Output the [X, Y] coordinate of the center of the cell containing the given text.  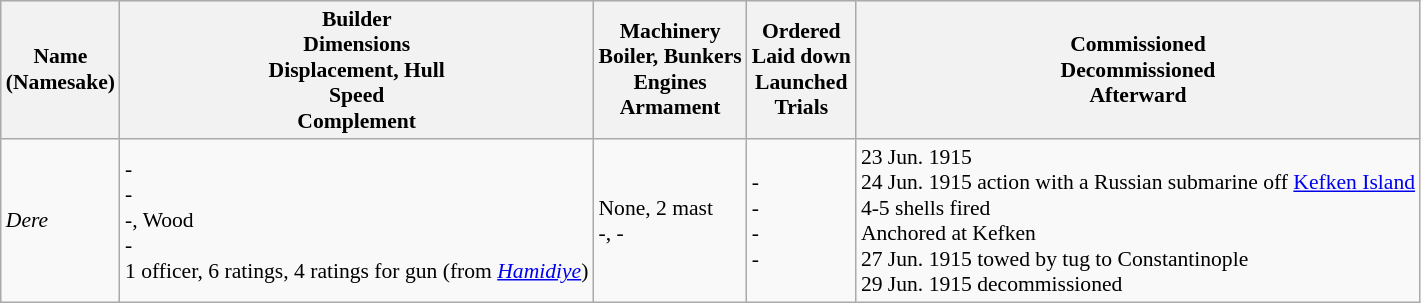
MachineryBoiler, BunkersEnginesArmament [670, 70]
---- [802, 220]
None, 2 mast-, - [670, 220]
OrderedLaid downLaunchedTrials [802, 70]
BuilderDimensionsDisplacement, HullSpeedComplement [356, 70]
Name(Namesake) [60, 70]
Dere [60, 220]
---, Wood-1 officer, 6 ratings, 4 ratings for gun (from Hamidiye) [356, 220]
CommissionedDecommissionedAfterward [1138, 70]
